Extract the (x, y) coordinate from the center of the cell holding the provided text.  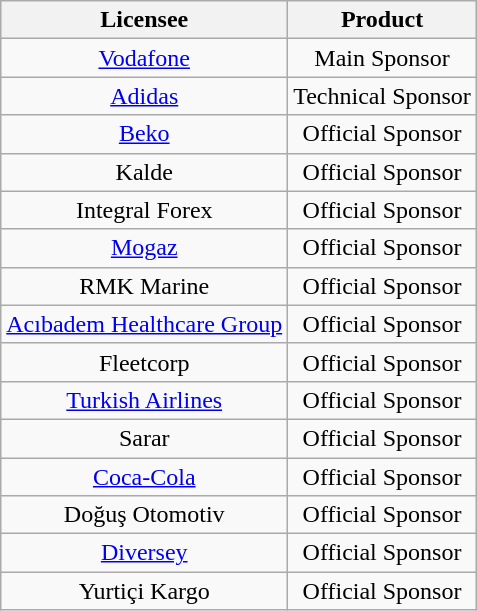
Mogaz (144, 248)
Doğuş Otomotiv (144, 515)
Fleetcorp (144, 362)
Product (382, 20)
Sarar (144, 438)
Acıbadem Healthcare Group (144, 324)
Adidas (144, 96)
Integral Forex (144, 210)
Vodafone (144, 58)
Yurtiçi Kargo (144, 591)
Diversey (144, 553)
RMK Marine (144, 286)
Main Sponsor (382, 58)
Technical Sponsor (382, 96)
Licensee (144, 20)
Beko (144, 134)
Turkish Airlines (144, 400)
Kalde (144, 172)
Coca-Cola (144, 477)
